Locate the cell with the specified text and output its [x, y] center coordinate. 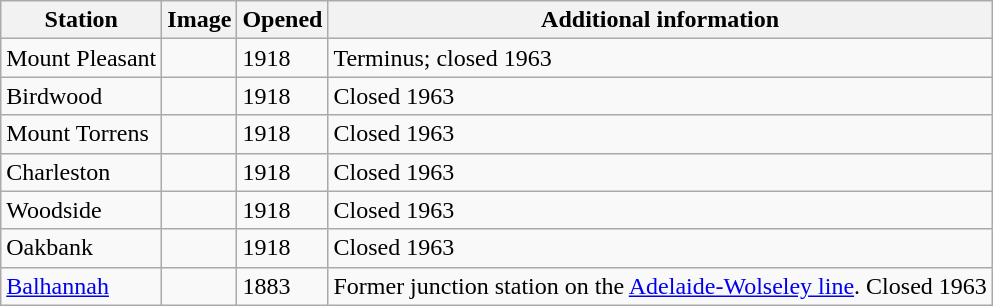
Terminus; closed 1963 [660, 58]
Image [200, 20]
Former junction station on the Adelaide-Wolseley line. Closed 1963 [660, 286]
Mount Pleasant [82, 58]
Balhannah [82, 286]
Charleston [82, 172]
Oakbank [82, 248]
Birdwood [82, 96]
Mount Torrens [82, 134]
1883 [282, 286]
Additional information [660, 20]
Woodside [82, 210]
Station [82, 20]
Opened [282, 20]
